Find where the given text appears and provide that cell's center as [x, y] coordinate. 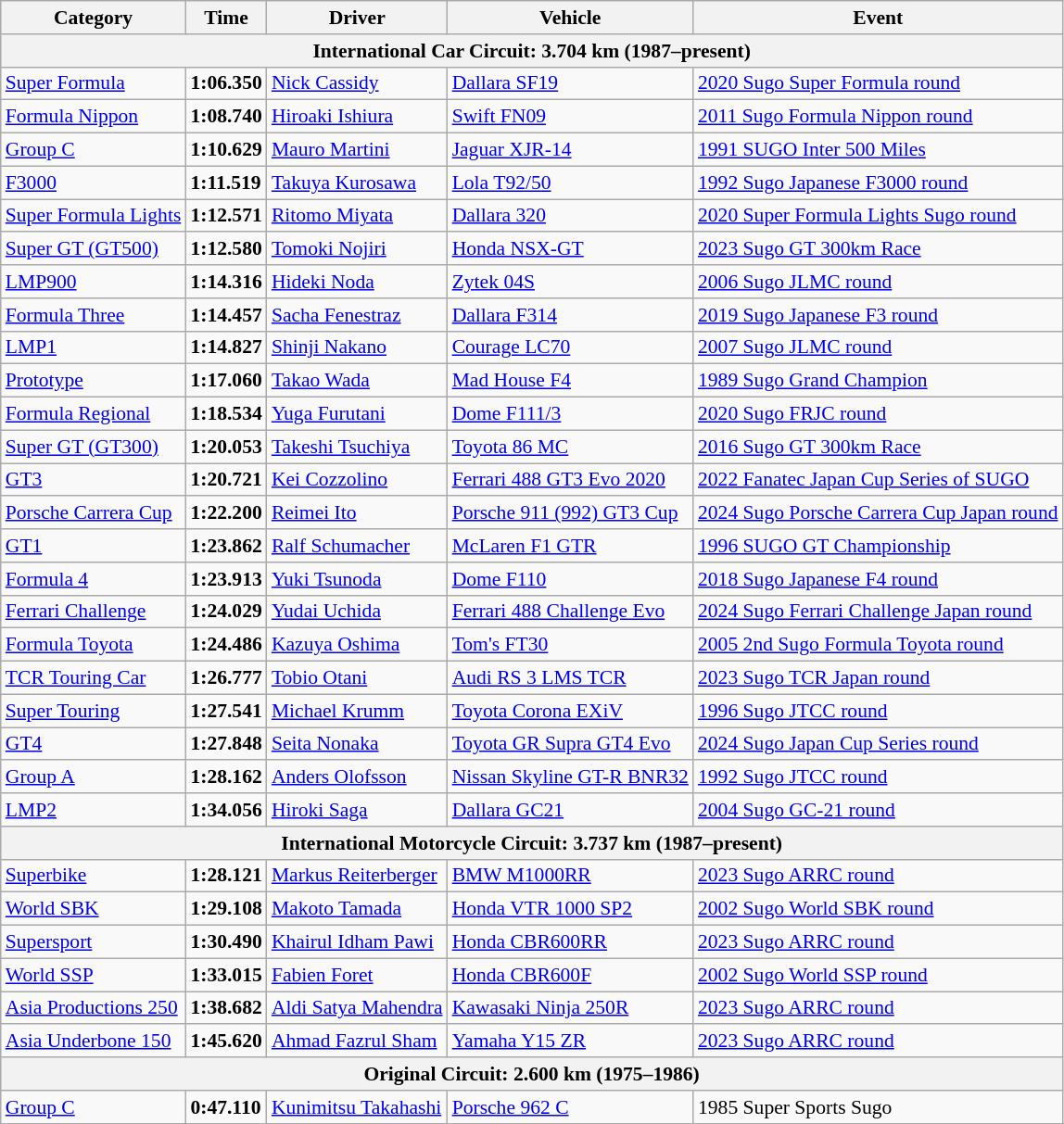
1:20.721 [226, 480]
1:27.541 [226, 711]
Yudai Uchida [358, 612]
1:38.682 [226, 1008]
International Motorcycle Circuit: 3.737 km (1987–present) [532, 843]
Hiroaki Ishiura [358, 117]
1:11.519 [226, 183]
Kazuya Oshima [358, 645]
Formula Regional [94, 414]
Nick Cassidy [358, 83]
2024 Sugo Porsche Carrera Cup Japan round [879, 513]
Courage LC70 [571, 347]
Anders Olofsson [358, 777]
Category [94, 18]
Porsche 962 C [571, 1107]
1989 Sugo Grand Champion [879, 381]
Asia Underbone 150 [94, 1042]
Takeshi Tsuchiya [358, 447]
Super GT (GT300) [94, 447]
Hideki Noda [358, 282]
Seita Nonaka [358, 744]
0:47.110 [226, 1107]
Ahmad Fazrul Sham [358, 1042]
Yamaha Y15 ZR [571, 1042]
1:14.457 [226, 315]
Super Formula Lights [94, 216]
Ferrari 488 GT3 Evo 2020 [571, 480]
Driver [358, 18]
Vehicle [571, 18]
Dallara F314 [571, 315]
1:23.862 [226, 546]
1:27.848 [226, 744]
Dallara 320 [571, 216]
Kawasaki Ninja 250R [571, 1008]
Honda CBR600RR [571, 942]
Mad House F4 [571, 381]
Markus Reiterberger [358, 876]
1:29.108 [226, 909]
Ferrari Challenge [94, 612]
2004 Sugo GC-21 round [879, 810]
2024 Sugo Ferrari Challenge Japan round [879, 612]
1:26.777 [226, 678]
2002 Sugo World SBK round [879, 909]
McLaren F1 GTR [571, 546]
Super Formula [94, 83]
Time [226, 18]
Toyota GR Supra GT4 Evo [571, 744]
TCR Touring Car [94, 678]
Hiroki Saga [358, 810]
Superbike [94, 876]
2022 Fanatec Japan Cup Series of SUGO [879, 480]
Porsche Carrera Cup [94, 513]
2023 Sugo GT 300km Race [879, 249]
Formula 4 [94, 579]
2020 Sugo Super Formula round [879, 83]
1991 SUGO Inter 500 Miles [879, 150]
Nissan Skyline GT-R BNR32 [571, 777]
Formula Three [94, 315]
BMW M1000RR [571, 876]
Prototype [94, 381]
1:22.200 [226, 513]
Formula Toyota [94, 645]
Tobio Otani [358, 678]
1992 Sugo Japanese F3000 round [879, 183]
Aldi Satya Mahendra [358, 1008]
Super GT (GT500) [94, 249]
1:06.350 [226, 83]
Makoto Tamada [358, 909]
LMP1 [94, 347]
1:24.486 [226, 645]
2005 2nd Sugo Formula Toyota round [879, 645]
LMP2 [94, 810]
1:34.056 [226, 810]
Kei Cozzolino [358, 480]
2018 Sugo Japanese F4 round [879, 579]
1996 Sugo JTCC round [879, 711]
1:12.571 [226, 216]
LMP900 [94, 282]
Supersport [94, 942]
1:17.060 [226, 381]
Event [879, 18]
1:28.162 [226, 777]
2006 Sugo JLMC round [879, 282]
2011 Sugo Formula Nippon round [879, 117]
1:45.620 [226, 1042]
Kunimitsu Takahashi [358, 1107]
2016 Sugo GT 300km Race [879, 447]
F3000 [94, 183]
2007 Sugo JLMC round [879, 347]
Takao Wada [358, 381]
1:08.740 [226, 117]
1996 SUGO GT Championship [879, 546]
2023 Sugo TCR Japan round [879, 678]
Sacha Fenestraz [358, 315]
1:14.827 [226, 347]
GT1 [94, 546]
1:14.316 [226, 282]
Michael Krumm [358, 711]
Honda CBR600F [571, 975]
2020 Sugo FRJC round [879, 414]
Tomoki Nojiri [358, 249]
Toyota 86 MC [571, 447]
GT3 [94, 480]
GT4 [94, 744]
1:28.121 [226, 876]
Shinji Nakano [358, 347]
Zytek 04S [571, 282]
Audi RS 3 LMS TCR [571, 678]
Takuya Kurosawa [358, 183]
2020 Super Formula Lights Sugo round [879, 216]
Dallara GC21 [571, 810]
Fabien Foret [358, 975]
Khairul Idham Pawi [358, 942]
International Car Circuit: 3.704 km (1987–present) [532, 51]
Mauro Martini [358, 150]
2024 Sugo Japan Cup Series round [879, 744]
Dome F110 [571, 579]
World SBK [94, 909]
1:30.490 [226, 942]
Ralf Schumacher [358, 546]
Ferrari 488 Challenge Evo [571, 612]
1:12.580 [226, 249]
Lola T92/50 [571, 183]
Dallara SF19 [571, 83]
Dome F111/3 [571, 414]
Reimei Ito [358, 513]
Tom's FT30 [571, 645]
Asia Productions 250 [94, 1008]
2019 Sugo Japanese F3 round [879, 315]
Porsche 911 (992) GT3 Cup [571, 513]
Honda NSX-GT [571, 249]
Jaguar XJR-14 [571, 150]
Ritomo Miyata [358, 216]
Formula Nippon [94, 117]
1992 Sugo JTCC round [879, 777]
1:33.015 [226, 975]
Swift FN09 [571, 117]
Toyota Corona EXiV [571, 711]
Honda VTR 1000 SP2 [571, 909]
Yuki Tsunoda [358, 579]
1:10.629 [226, 150]
Original Circuit: 2.600 km (1975–1986) [532, 1074]
2002 Sugo World SSP round [879, 975]
1:24.029 [226, 612]
1:18.534 [226, 414]
1:23.913 [226, 579]
World SSP [94, 975]
Super Touring [94, 711]
Yuga Furutani [358, 414]
1:20.053 [226, 447]
Group A [94, 777]
1985 Super Sports Sugo [879, 1107]
